Pinpoint the cell where the given text exists, returning its (X, Y) midpoint coordinate. 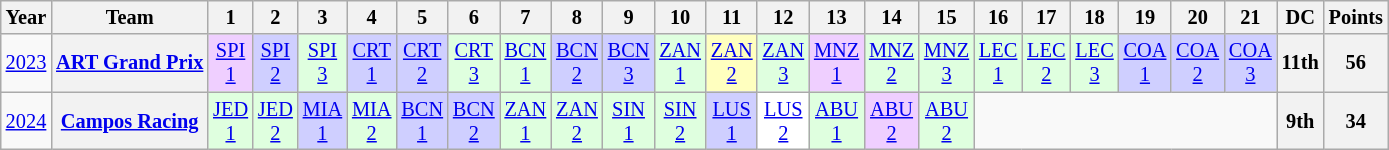
13 (836, 17)
COA2 (1198, 63)
2023 (26, 63)
16 (998, 17)
SPI1 (230, 63)
Points (1356, 17)
15 (946, 17)
17 (1046, 17)
MNZ1 (836, 63)
8 (577, 17)
2024 (26, 121)
ZAN3 (783, 63)
9th (1300, 121)
21 (1250, 17)
20 (1198, 17)
11th (1300, 63)
Year (26, 17)
LEC1 (998, 63)
ABU1 (836, 121)
4 (372, 17)
MNZ2 (892, 63)
2 (276, 17)
Team (130, 17)
5 (422, 17)
COA1 (1146, 63)
1 (230, 17)
MIA2 (372, 121)
SPI3 (322, 63)
CRT2 (422, 63)
DC (1300, 17)
LEC3 (1094, 63)
56 (1356, 63)
CRT1 (372, 63)
10 (680, 17)
9 (629, 17)
6 (474, 17)
19 (1146, 17)
3 (322, 17)
12 (783, 17)
BCN3 (629, 63)
14 (892, 17)
Campos Racing (130, 121)
MNZ3 (946, 63)
ART Grand Prix (130, 63)
SPI2 (276, 63)
SIN2 (680, 121)
11 (732, 17)
SIN1 (629, 121)
JED2 (276, 121)
MIA1 (322, 121)
18 (1094, 17)
LUS1 (732, 121)
7 (526, 17)
LUS2 (783, 121)
CRT3 (474, 63)
34 (1356, 121)
COA3 (1250, 63)
JED1 (230, 121)
LEC2 (1046, 63)
